Detect which cell encompasses the target text, then output its [x, y] center coordinate. 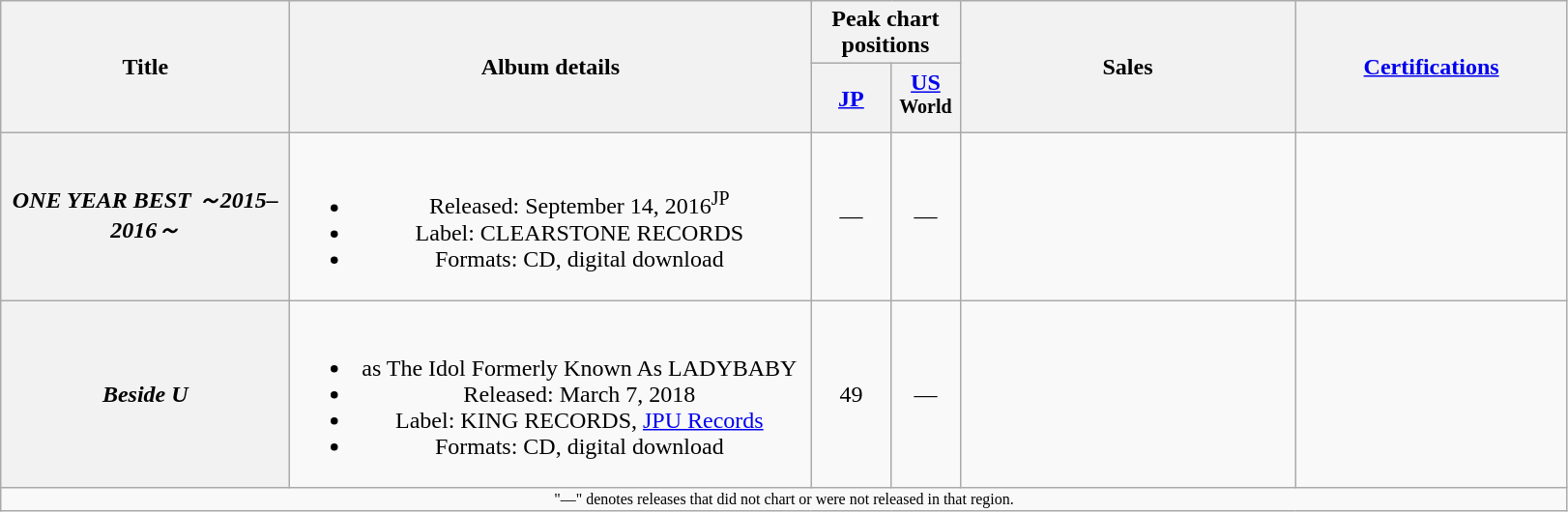
Certifications [1431, 68]
JP [851, 99]
49 [851, 394]
as The Idol Formerly Known As LADYBABYReleased: March 7, 2018Label: KING RECORDS, JPU RecordsFormats: CD, digital download [551, 394]
Album details [551, 68]
Peak chart positions [886, 33]
Title [145, 68]
"—" denotes releases that did not chart or were not released in that region. [784, 499]
USWorld [926, 99]
ONE YEAR BEST ～2015–2016～ [145, 216]
Released: September 14, 2016JPLabel: CLEARSTONE RECORDSFormats: CD, digital download [551, 216]
Beside U [145, 394]
Sales [1127, 68]
